Return the (x, y) coordinate for the center point of the cell that contains the specified text.  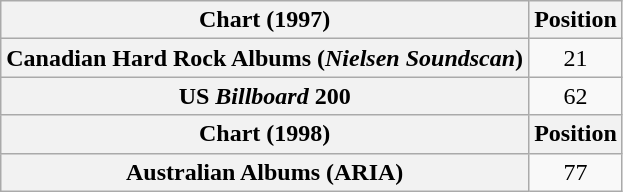
Canadian Hard Rock Albums (Nielsen Soundscan) (265, 58)
US Billboard 200 (265, 96)
Australian Albums (ARIA) (265, 172)
21 (576, 58)
62 (576, 96)
Chart (1998) (265, 134)
77 (576, 172)
Chart (1997) (265, 20)
